Search for the cell housing the specified text and yield its [X, Y] center coordinate. 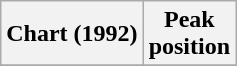
Chart (1992) [72, 34]
Peakposition [189, 34]
